Detect which cell encompasses the target text, then output its (X, Y) center coordinate. 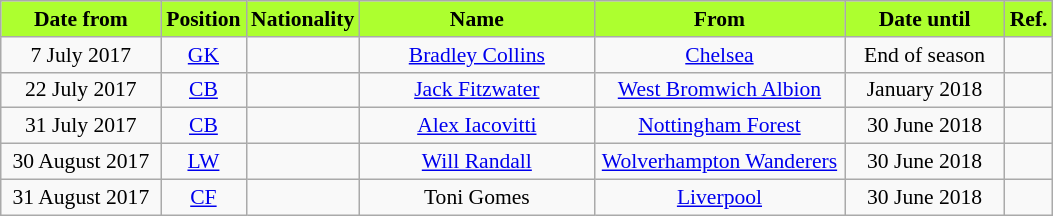
January 2018 (925, 90)
Name (476, 19)
Jack Fitzwater (476, 90)
31 August 2017 (81, 197)
Wolverhampton Wanderers (719, 162)
LW (204, 162)
Bradley Collins (476, 55)
From (719, 19)
7 July 2017 (81, 55)
Liverpool (719, 197)
Nottingham Forest (719, 126)
West Bromwich Albion (719, 90)
Alex Iacovitti (476, 126)
31 July 2017 (81, 126)
Will Randall (476, 162)
Date until (925, 19)
CF (204, 197)
30 August 2017 (81, 162)
GK (204, 55)
End of season (925, 55)
22 July 2017 (81, 90)
Date from (81, 19)
Nationality (302, 19)
Chelsea (719, 55)
Toni Gomes (476, 197)
Ref. (1029, 19)
Position (204, 19)
